Scan for the cell matching the given text and deliver its [X, Y] coordinate at center. 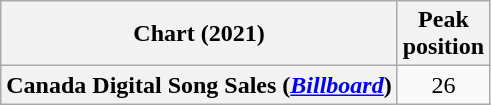
Chart (2021) [199, 34]
Peakposition [443, 34]
26 [443, 85]
Canada Digital Song Sales (Billboard) [199, 85]
